Scan for the cell matching the given text and deliver its (x, y) coordinate at center. 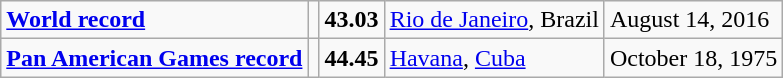
Rio de Janeiro, Brazil (494, 20)
44.45 (352, 58)
43.03 (352, 20)
Pan American Games record (154, 58)
Havana, Cuba (494, 58)
October 18, 1975 (693, 58)
World record (154, 20)
August 14, 2016 (693, 20)
